For the text-containing cell, return its midpoint in (x, y) coordinate format. 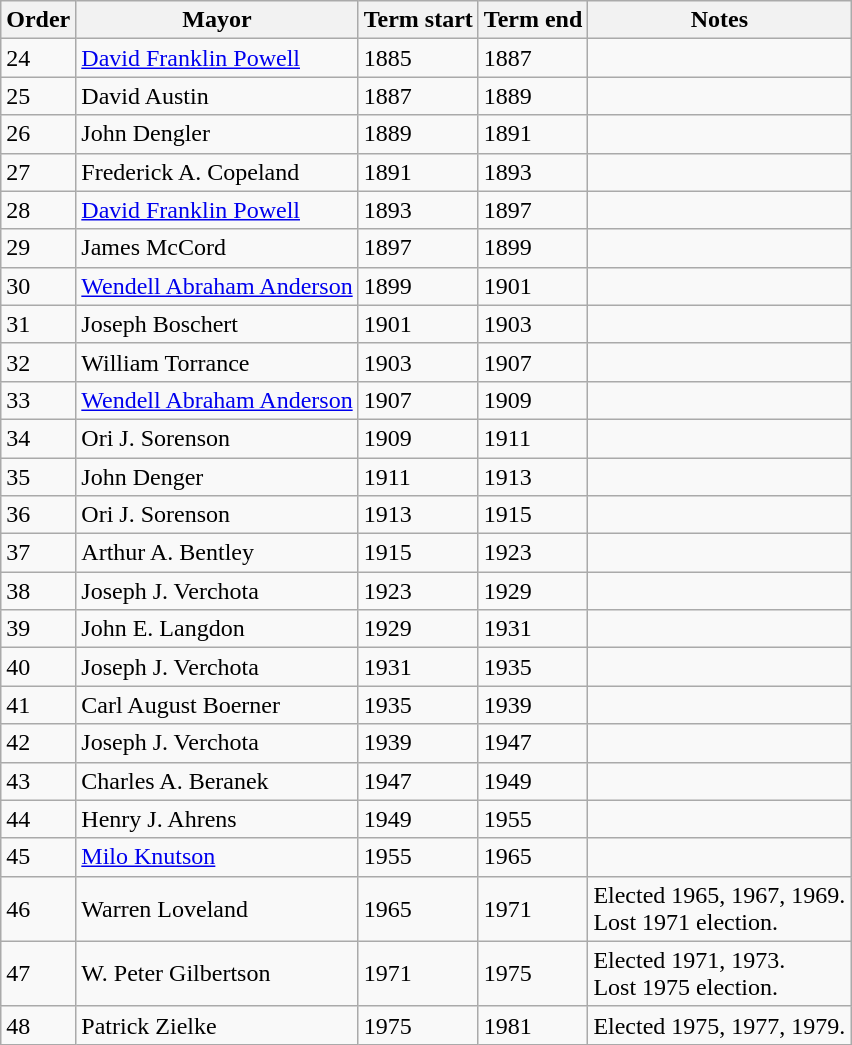
Charles A. Beranek (217, 781)
42 (38, 743)
John Denger (217, 477)
33 (38, 400)
32 (38, 362)
1981 (533, 1025)
John Dengler (217, 134)
William Torrance (217, 362)
25 (38, 96)
29 (38, 248)
39 (38, 629)
Henry J. Ahrens (217, 819)
David Austin (217, 96)
31 (38, 324)
James McCord (217, 248)
Patrick Zielke (217, 1025)
Term start (418, 20)
26 (38, 134)
John E. Langdon (217, 629)
47 (38, 974)
27 (38, 172)
Notes (720, 20)
1885 (418, 58)
W. Peter Gilbertson (217, 974)
34 (38, 438)
44 (38, 819)
Arthur A. Bentley (217, 553)
Elected 1971, 1973.Lost 1975 election. (720, 974)
Joseph Boschert (217, 324)
36 (38, 515)
Mayor (217, 20)
Warren Loveland (217, 908)
38 (38, 591)
41 (38, 705)
Elected 1965, 1967, 1969.Lost 1971 election. (720, 908)
30 (38, 286)
24 (38, 58)
Frederick A. Copeland (217, 172)
Order (38, 20)
45 (38, 857)
Elected 1975, 1977, 1979. (720, 1025)
Term end (533, 20)
28 (38, 210)
46 (38, 908)
35 (38, 477)
40 (38, 667)
Milo Knutson (217, 857)
37 (38, 553)
43 (38, 781)
Carl August Boerner (217, 705)
48 (38, 1025)
